Capture the cell that displays the provided text and extract its [x, y] central coordinate. 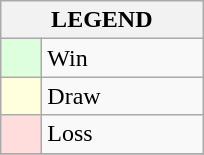
Win [122, 58]
Draw [122, 96]
Loss [122, 134]
LEGEND [102, 20]
